Provide the (x, y) coordinate of the cell's center where the given text is located.  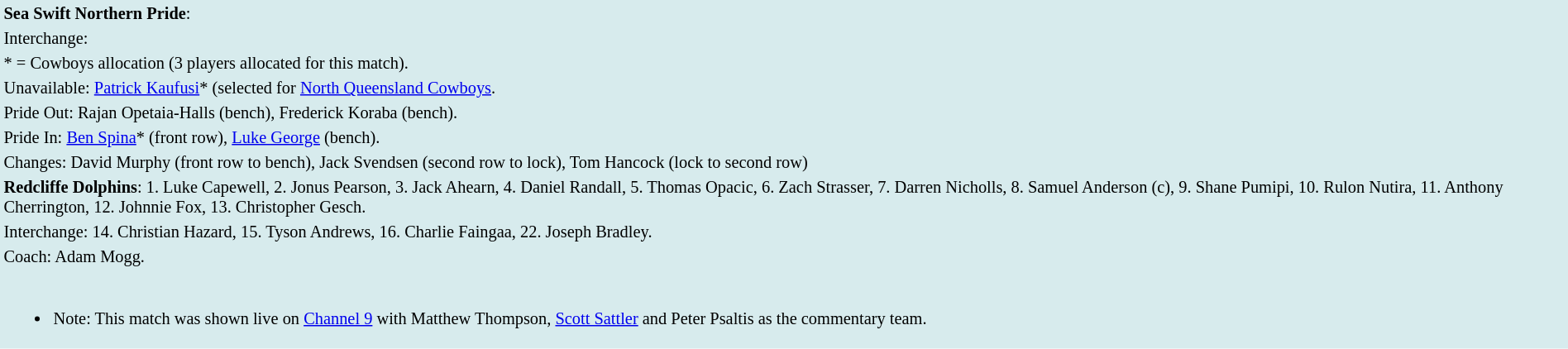
Changes: David Murphy (front row to bench), Jack Svendsen (second row to lock), Tom Hancock (lock to second row) (784, 162)
Note: This match was shown live on Channel 9 with Matthew Thompson, Scott Sattler and Peter Psaltis as the commentary team. (784, 308)
Interchange: 14. Christian Hazard, 15. Tyson Andrews, 16. Charlie Faingaa, 22. Joseph Bradley. (784, 232)
* = Cowboys allocation (3 players allocated for this match). (784, 63)
Sea Swift Northern Pride: (784, 13)
Interchange: (784, 38)
Coach: Adam Mogg. (784, 256)
Pride In: Ben Spina* (front row), Luke George (bench). (784, 137)
Pride Out: Rajan Opetaia-Halls (bench), Frederick Koraba (bench). (784, 112)
Unavailable: Patrick Kaufusi* (selected for North Queensland Cowboys. (784, 88)
